Pinpoint the cell where the given text exists, returning its (X, Y) midpoint coordinate. 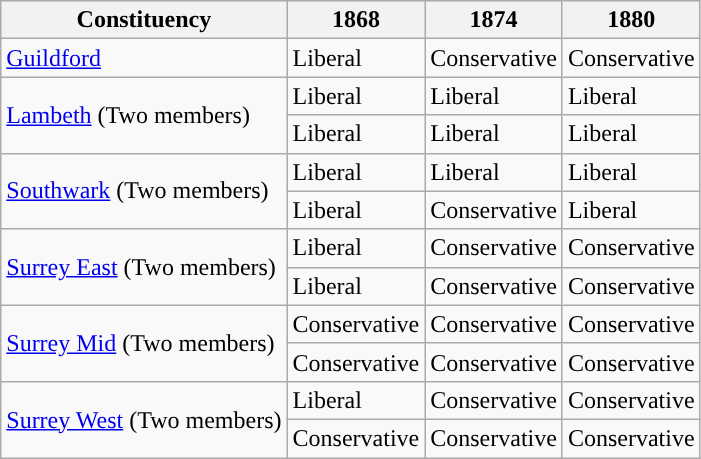
Guildford (144, 58)
Southwark (Two members) (144, 191)
Lambeth (Two members) (144, 115)
Surrey West (Two members) (144, 419)
Surrey Mid (Two members) (144, 343)
Surrey East (Two members) (144, 267)
1874 (494, 20)
Constituency (144, 20)
1880 (631, 20)
1868 (356, 20)
